Locate the cell with the specified text and output its [x, y] center coordinate. 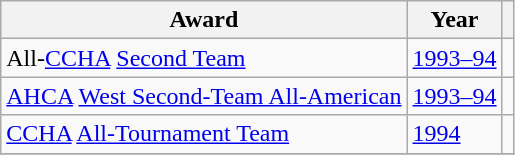
1994 [454, 134]
AHCA West Second-Team All-American [204, 96]
Year [454, 20]
Award [204, 20]
All-CCHA Second Team [204, 58]
CCHA All-Tournament Team [204, 134]
